Output the [X, Y] coordinate of the center of the cell containing the given text.  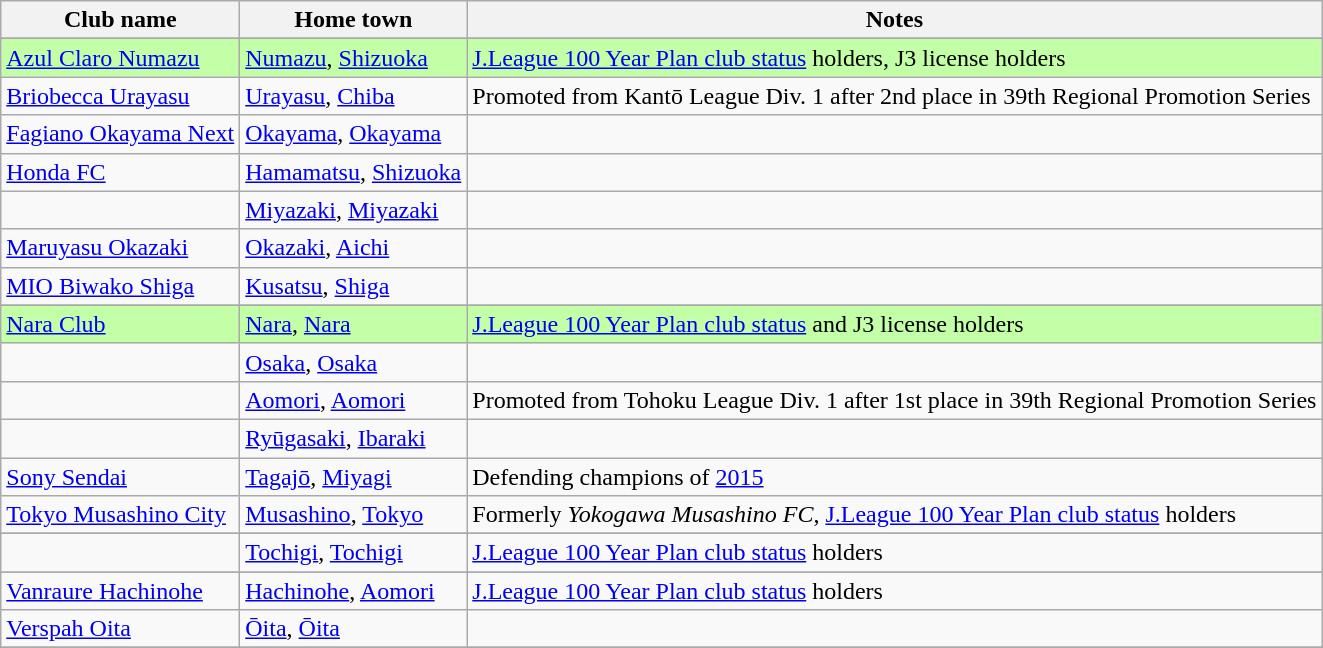
Promoted from Kantō League Div. 1 after 2nd place in 39th Regional Promotion Series [894, 96]
J.League 100 Year Plan club status and J3 license holders [894, 324]
Tagajō, Miyagi [354, 477]
Vanraure Hachinohe [120, 591]
Nara, Nara [354, 324]
Okayama, Okayama [354, 134]
Notes [894, 20]
Azul Claro Numazu [120, 58]
Nara Club [120, 324]
Maruyasu Okazaki [120, 248]
Osaka, Osaka [354, 362]
Honda FC [120, 172]
Home town [354, 20]
Hamamatsu, Shizuoka [354, 172]
Tokyo Musashino City [120, 515]
Defending champions of 2015 [894, 477]
Ōita, Ōita [354, 629]
Musashino, Tokyo [354, 515]
Promoted from Tohoku League Div. 1 after 1st place in 39th Regional Promotion Series [894, 400]
Formerly Yokogawa Musashino FC, J.League 100 Year Plan club status holders [894, 515]
Hachinohe, Aomori [354, 591]
Numazu, Shizuoka [354, 58]
Miyazaki, Miyazaki [354, 210]
MIO Biwako Shiga [120, 286]
Okazaki, Aichi [354, 248]
Urayasu, Chiba [354, 96]
J.League 100 Year Plan club status holders, J3 license holders [894, 58]
Briobecca Urayasu [120, 96]
Aomori, Aomori [354, 400]
Kusatsu, Shiga [354, 286]
Sony Sendai [120, 477]
Fagiano Okayama Next [120, 134]
Tochigi, Tochigi [354, 553]
Club name [120, 20]
Verspah Oita [120, 629]
Ryūgasaki, Ibaraki [354, 438]
